For the text-containing cell, return its midpoint in (X, Y) coordinate format. 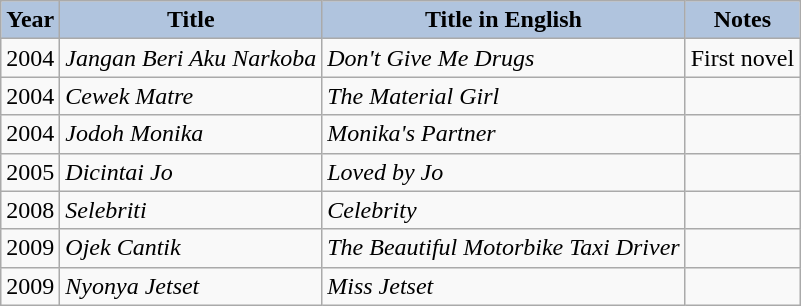
Jangan Beri Aku Narkoba (191, 58)
Ojek Cantik (191, 248)
Jodoh Monika (191, 134)
Title (191, 20)
Nyonya Jetset (191, 286)
The Material Girl (504, 96)
Year (30, 20)
Loved by Jo (504, 172)
Miss Jetset (504, 286)
2005 (30, 172)
Selebriti (191, 210)
Cewek Matre (191, 96)
Monika's Partner (504, 134)
First novel (742, 58)
Don't Give Me Drugs (504, 58)
Celebrity (504, 210)
Dicintai Jo (191, 172)
Title in English (504, 20)
Notes (742, 20)
2008 (30, 210)
The Beautiful Motorbike Taxi Driver (504, 248)
